Extract the (x, y) coordinate from the center of the cell holding the provided text.  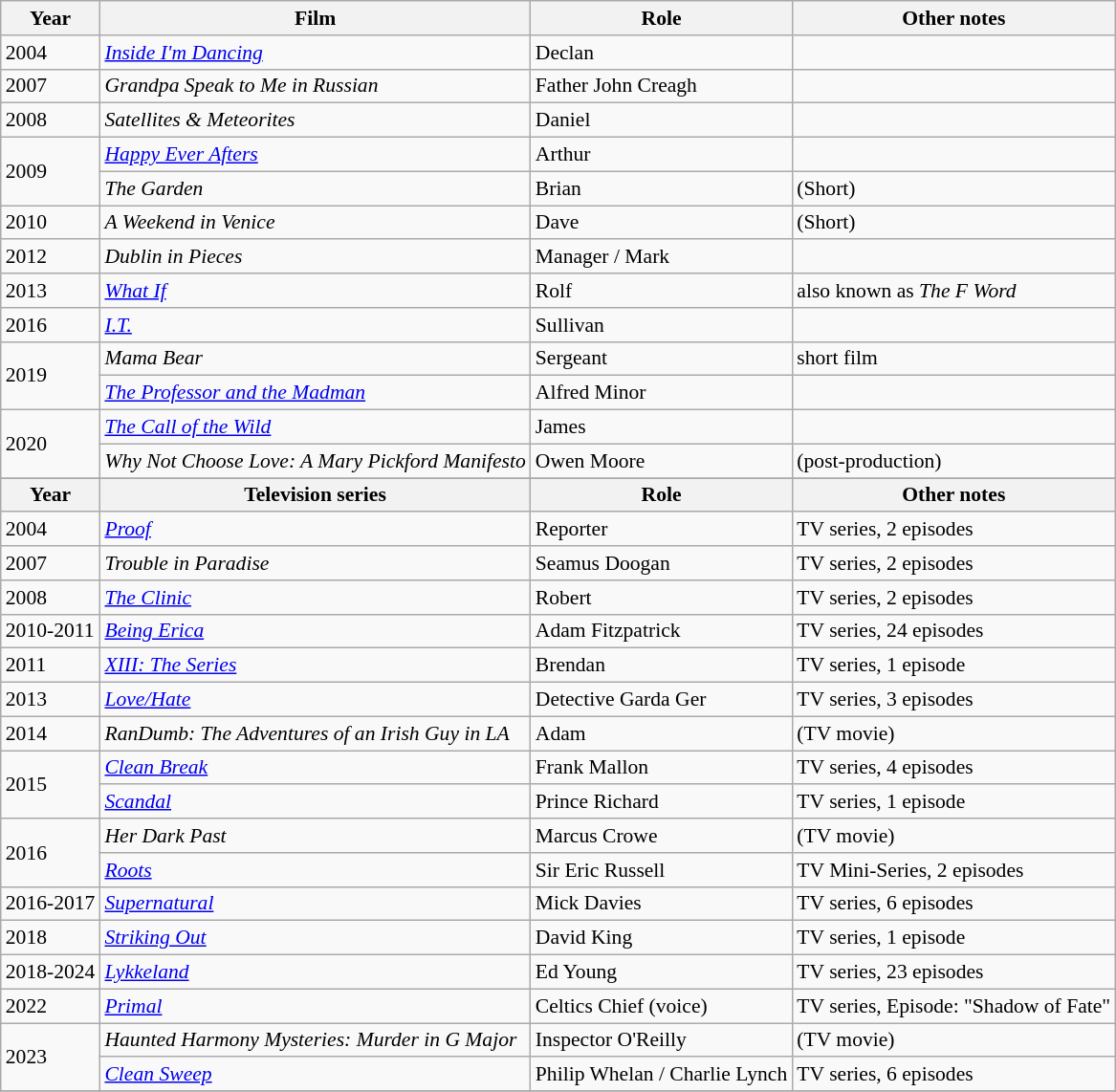
What If (315, 291)
TV series, Episode: "Shadow of Fate" (953, 1006)
The Professor and the Madman (315, 393)
Celtics Chief (voice) (662, 1006)
Daniel (662, 120)
Proof (315, 530)
I.T. (315, 325)
Grandpa Speak to Me in Russian (315, 86)
Robert (662, 598)
Sir Eric Russell (662, 870)
Being Erica (315, 631)
XIII: The Series (315, 666)
David King (662, 938)
2018-2024 (51, 972)
Sullivan (662, 325)
Mama Bear (315, 359)
(post-production) (953, 461)
2009 (51, 172)
Alfred Minor (662, 393)
Haunted Harmony Mysteries: Murder in G Major (315, 1040)
Rolf (662, 291)
TV series, 23 episodes (953, 972)
Manager / Mark (662, 257)
Trouble in Paradise (315, 563)
short film (953, 359)
2019 (51, 375)
Sergeant (662, 359)
Arthur (662, 155)
Father John Creagh (662, 86)
Lykkeland (315, 972)
Love/Hate (315, 700)
Ed Young (662, 972)
Reporter (662, 530)
Dave (662, 223)
The Clinic (315, 598)
Mick Davies (662, 904)
Television series (315, 495)
Clean Break (315, 768)
Detective Garda Ger (662, 700)
Brian (662, 188)
TV Mini-Series, 2 episodes (953, 870)
2020 (51, 444)
Dublin in Pieces (315, 257)
Prince Richard (662, 802)
Brendan (662, 666)
2016-2017 (51, 904)
Marcus Crowe (662, 836)
TV series, 24 episodes (953, 631)
2023 (51, 1058)
Clean Sweep (315, 1075)
2012 (51, 257)
Scandal (315, 802)
Inspector O'Reilly (662, 1040)
TV series, 4 episodes (953, 768)
Owen Moore (662, 461)
2015 (51, 784)
Happy Ever Afters (315, 155)
Adam Fitzpatrick (662, 631)
2014 (51, 733)
Satellites & Meteorites (315, 120)
Striking Out (315, 938)
TV series, 3 episodes (953, 700)
2018 (51, 938)
Why Not Choose Love: A Mary Pickford Manifesto (315, 461)
Seamus Doogan (662, 563)
Philip Whelan / Charlie Lynch (662, 1075)
Film (315, 18)
Declan (662, 53)
Primal (315, 1006)
Frank Mallon (662, 768)
2011 (51, 666)
Roots (315, 870)
2010 (51, 223)
RanDumb: The Adventures of an Irish Guy in LA (315, 733)
The Garden (315, 188)
A Weekend in Venice (315, 223)
also known as The F Word (953, 291)
Adam (662, 733)
James (662, 427)
Inside I'm Dancing (315, 53)
Supernatural (315, 904)
2010-2011 (51, 631)
2022 (51, 1006)
Her Dark Past (315, 836)
The Call of the Wild (315, 427)
